For the text-containing cell, return its midpoint in [x, y] coordinate format. 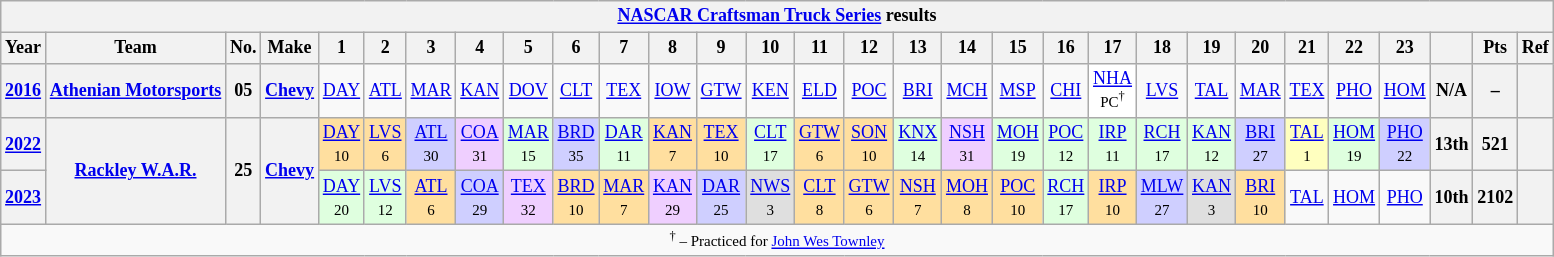
HOM19 [1354, 144]
COA29 [480, 198]
BRI10 [1260, 198]
1 [341, 48]
KAN12 [1212, 144]
Rackley W.A.R. [135, 170]
MAR15 [529, 144]
CLT [576, 90]
Pts [1496, 48]
NASCAR Craftsman Truck Series results [777, 16]
ATL6 [431, 198]
MOH8 [968, 198]
3 [431, 48]
7 [624, 48]
N/A [1452, 90]
CHI [1066, 90]
MCH [968, 90]
BRI [918, 90]
9 [721, 48]
NWS3 [770, 198]
KEN [770, 90]
20 [1260, 48]
Make [290, 48]
16 [1066, 48]
POC12 [1066, 144]
LVS [1162, 90]
MAR7 [624, 198]
POC10 [1018, 198]
IOW [673, 90]
NHAPC† [1113, 90]
2022 [24, 144]
521 [1496, 144]
23 [1404, 48]
5 [529, 48]
ELD [820, 90]
2102 [1496, 198]
14 [968, 48]
KAN3 [1212, 198]
MLW27 [1162, 198]
NSH7 [918, 198]
IRP10 [1113, 198]
BRI27 [1260, 144]
CLT8 [820, 198]
15 [1018, 48]
DAY10 [341, 144]
ATL [385, 90]
MOH19 [1018, 144]
BRD10 [576, 198]
ATL30 [431, 144]
22 [1354, 48]
Year [24, 48]
DAY20 [341, 198]
13th [1452, 144]
KAN7 [673, 144]
2 [385, 48]
17 [1113, 48]
MSP [1018, 90]
DAR11 [624, 144]
No. [244, 48]
Athenian Motorsports [135, 90]
TEX10 [721, 144]
† – Practiced for John Wes Townley [777, 241]
10th [1452, 198]
DAY [341, 90]
KAN29 [673, 198]
25 [244, 170]
Team [135, 48]
19 [1212, 48]
KAN [480, 90]
05 [244, 90]
POC [869, 90]
BRD35 [576, 144]
NSH31 [968, 144]
11 [820, 48]
LVS12 [385, 198]
TAL1 [1307, 144]
DAR25 [721, 198]
Ref [1535, 48]
8 [673, 48]
6 [576, 48]
10 [770, 48]
COA31 [480, 144]
TEX32 [529, 198]
SON10 [869, 144]
12 [869, 48]
– [1496, 90]
2023 [24, 198]
21 [1307, 48]
CLT17 [770, 144]
4 [480, 48]
PHO22 [1404, 144]
2016 [24, 90]
18 [1162, 48]
13 [918, 48]
LVS6 [385, 144]
DOV [529, 90]
KNX14 [918, 144]
GTW [721, 90]
IRP11 [1113, 144]
